Scan for the cell matching the given text and deliver its [X, Y] coordinate at center. 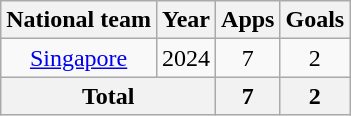
2024 [186, 58]
Year [186, 20]
Singapore [79, 58]
Total [108, 96]
National team [79, 20]
Apps [248, 20]
Goals [315, 20]
